Scan for the cell matching the given text and deliver its (x, y) coordinate at center. 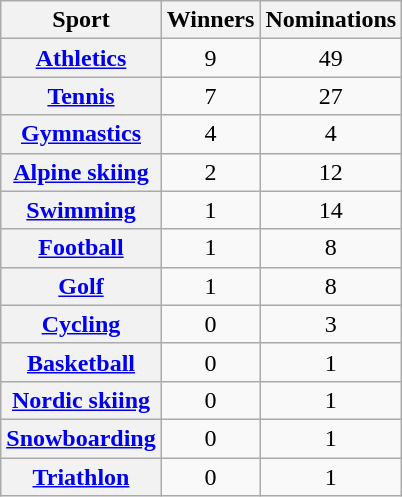
Football (81, 248)
9 (210, 58)
Alpine skiing (81, 172)
Winners (210, 20)
3 (331, 324)
14 (331, 210)
Athletics (81, 58)
Cycling (81, 324)
7 (210, 96)
Tennis (81, 96)
49 (331, 58)
Golf (81, 286)
Gymnastics (81, 134)
Basketball (81, 362)
Triathlon (81, 477)
Sport (81, 20)
Snowboarding (81, 438)
27 (331, 96)
Swimming (81, 210)
12 (331, 172)
Nominations (331, 20)
2 (210, 172)
Nordic skiing (81, 400)
